For the text-containing cell, return its midpoint in (X, Y) coordinate format. 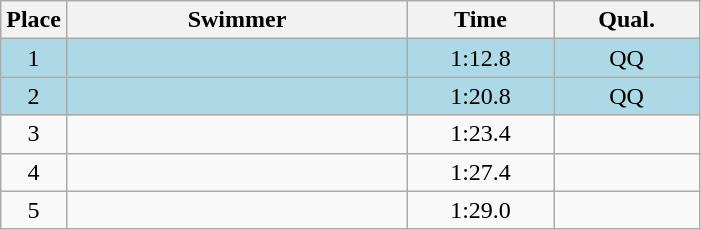
5 (34, 210)
1:20.8 (481, 96)
Swimmer (236, 20)
Qual. (627, 20)
1:12.8 (481, 58)
1 (34, 58)
Time (481, 20)
4 (34, 172)
3 (34, 134)
1:23.4 (481, 134)
2 (34, 96)
1:27.4 (481, 172)
Place (34, 20)
1:29.0 (481, 210)
